Scan for the cell matching the given text and deliver its [x, y] coordinate at center. 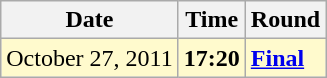
Final [285, 58]
17:20 [212, 58]
Date [90, 20]
Round [285, 20]
October 27, 2011 [90, 58]
Time [212, 20]
